Return the [X, Y] coordinate for the center point of the cell that contains the specified text.  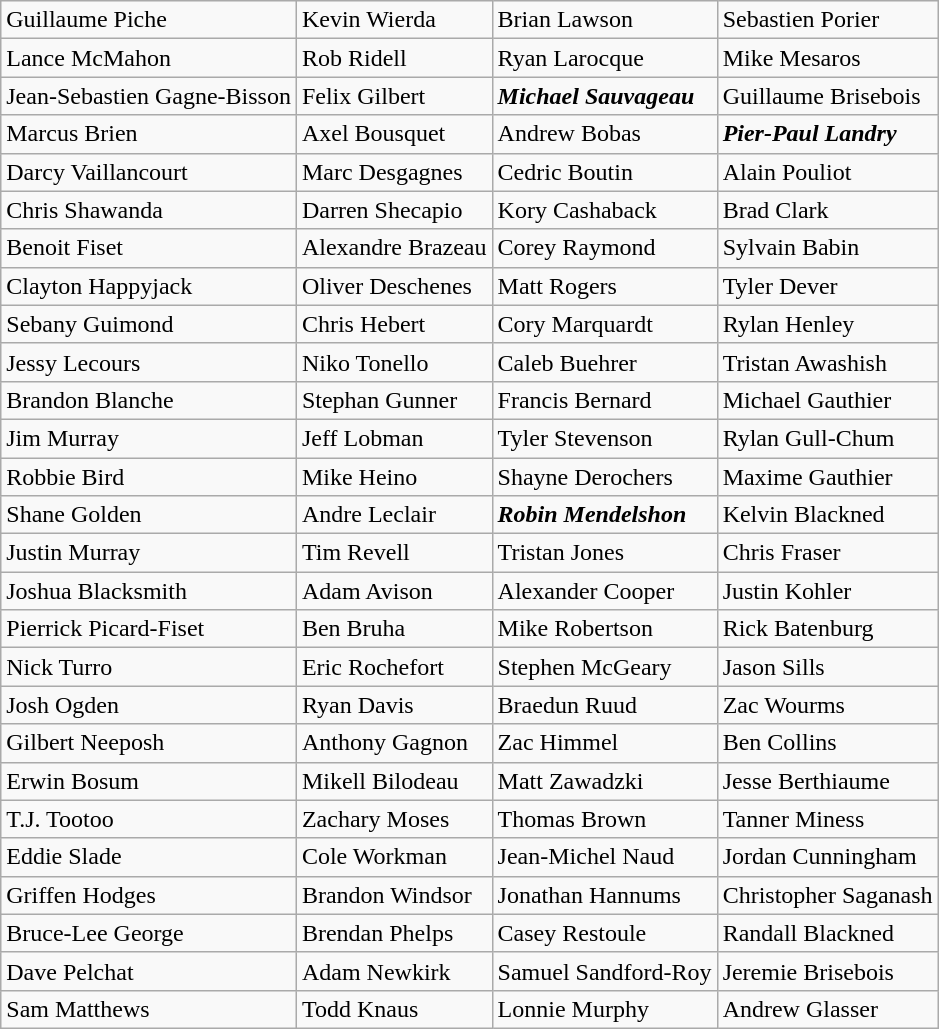
Marc Desgagnes [394, 172]
Mike Robertson [604, 629]
Robbie Bird [149, 477]
Mike Mesaros [828, 58]
Jonathan Hannums [604, 895]
Ryan Davis [394, 705]
Tristan Jones [604, 553]
Felix Gilbert [394, 96]
Stephan Gunner [394, 400]
Adam Newkirk [394, 971]
Shayne Derochers [604, 477]
Eric Rochefort [394, 667]
Thomas Brown [604, 819]
Zac Wourms [828, 705]
Cedric Boutin [604, 172]
Andre Leclair [394, 515]
Jason Sills [828, 667]
Ben Collins [828, 743]
Sebany Guimond [149, 324]
Matt Rogers [604, 286]
Eddie Slade [149, 857]
Michael Gauthier [828, 400]
Tristan Awashish [828, 362]
Stephen McGeary [604, 667]
Brandon Windsor [394, 895]
Robin Mendelshon [604, 515]
Anthony Gagnon [394, 743]
Mikell Bilodeau [394, 781]
Kevin Wierda [394, 20]
Christopher Saganash [828, 895]
Cole Workman [394, 857]
Jean-Sebastien Gagne-Bisson [149, 96]
Sam Matthews [149, 1009]
Tim Revell [394, 553]
Darcy Vaillancourt [149, 172]
Kelvin Blackned [828, 515]
Niko Tonello [394, 362]
Jeremie Brisebois [828, 971]
Pierrick Picard-Fiset [149, 629]
Tanner Miness [828, 819]
Nick Turro [149, 667]
Griffen Hodges [149, 895]
Lance McMahon [149, 58]
Ryan Larocque [604, 58]
T.J. Tootoo [149, 819]
Rylan Gull-Chum [828, 438]
Brendan Phelps [394, 933]
Jessy Lecours [149, 362]
Brandon Blanche [149, 400]
Chris Shawanda [149, 210]
Jeff Lobman [394, 438]
Sylvain Babin [828, 248]
Cory Marquardt [604, 324]
Clayton Happyjack [149, 286]
Darren Shecapio [394, 210]
Lonnie Murphy [604, 1009]
Zac Himmel [604, 743]
Chris Hebert [394, 324]
Pier-Paul Landry [828, 134]
Matt Zawadzki [604, 781]
Kory Cashaback [604, 210]
Rick Batenburg [828, 629]
Marcus Brien [149, 134]
Sebastien Porier [828, 20]
Bruce-Lee George [149, 933]
Josh Ogden [149, 705]
Alain Pouliot [828, 172]
Jean-Michel Naud [604, 857]
Joshua Blacksmith [149, 591]
Randall Blackned [828, 933]
Mike Heino [394, 477]
Jordan Cunningham [828, 857]
Oliver Deschenes [394, 286]
Francis Bernard [604, 400]
Guillaume Brisebois [828, 96]
Braedun Ruud [604, 705]
Jesse Berthiaume [828, 781]
Shane Golden [149, 515]
Alexander Cooper [604, 591]
Alexandre Brazeau [394, 248]
Tyler Dever [828, 286]
Andrew Glasser [828, 1009]
Todd Knaus [394, 1009]
Michael Sauvageau [604, 96]
Rob Ridell [394, 58]
Adam Avison [394, 591]
Zachary Moses [394, 819]
Chris Fraser [828, 553]
Axel Bousquet [394, 134]
Casey Restoule [604, 933]
Caleb Buehrer [604, 362]
Maxime Gauthier [828, 477]
Erwin Bosum [149, 781]
Ben Bruha [394, 629]
Andrew Bobas [604, 134]
Dave Pelchat [149, 971]
Justin Kohler [828, 591]
Guillaume Piche [149, 20]
Justin Murray [149, 553]
Rylan Henley [828, 324]
Samuel Sandford-Roy [604, 971]
Tyler Stevenson [604, 438]
Gilbert Neeposh [149, 743]
Brad Clark [828, 210]
Brian Lawson [604, 20]
Jim Murray [149, 438]
Corey Raymond [604, 248]
Benoit Fiset [149, 248]
